Pinpoint the cell where the given text exists, returning its (x, y) midpoint coordinate. 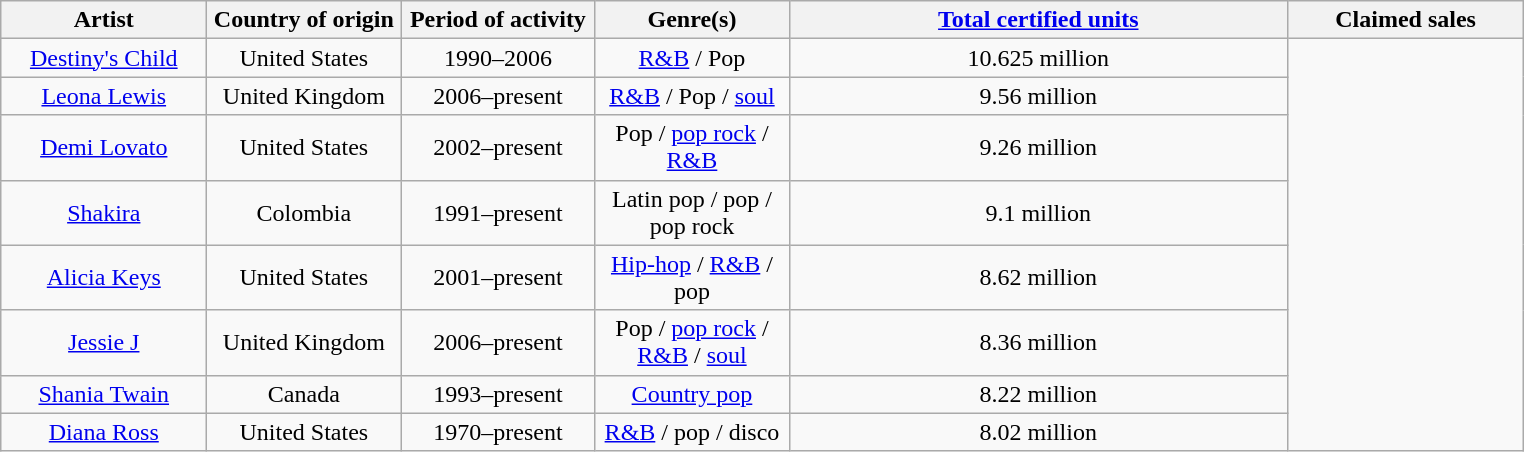
9.56 million (1038, 96)
Latin pop / pop / pop rock (692, 212)
8.62 million (1038, 278)
Colombia (304, 212)
Claimed sales (1406, 20)
R&B / pop / disco (692, 432)
Leona Lewis (104, 96)
Diana Ross (104, 432)
Jessie J (104, 342)
8.36 million (1038, 342)
Shania Twain (104, 394)
Pop / pop rock / R&B (692, 148)
Demi Lovato (104, 148)
8.22 million (1038, 394)
R&B / Pop / soul (692, 96)
10.625 million (1038, 58)
Country of origin (304, 20)
Destiny's Child (104, 58)
Shakira (104, 212)
Pop / pop rock / R&B / soul (692, 342)
Total certified units (1038, 20)
Artist (104, 20)
Hip-hop / R&B / pop (692, 278)
Period of activity (498, 20)
9.1 million (1038, 212)
Genre(s) (692, 20)
R&B / Pop (692, 58)
9.26 million (1038, 148)
2002–present (498, 148)
Canada (304, 394)
1991–present (498, 212)
1970–present (498, 432)
Alicia Keys (104, 278)
1993–present (498, 394)
8.02 million (1038, 432)
Country pop (692, 394)
1990–2006 (498, 58)
2001–present (498, 278)
